For the text-containing cell, return its midpoint in (x, y) coordinate format. 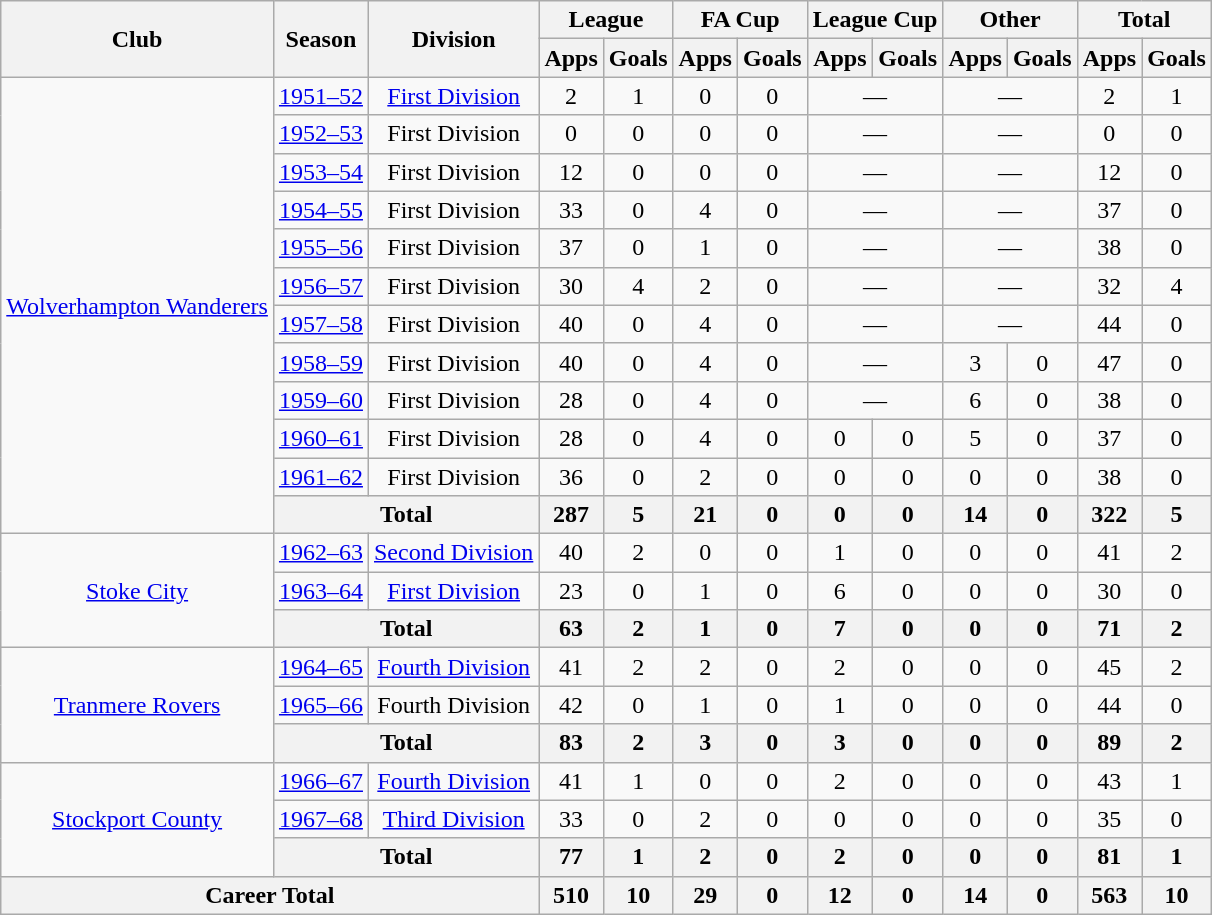
Stoke City (138, 591)
Career Total (270, 895)
287 (571, 515)
89 (1109, 743)
42 (571, 705)
32 (1109, 286)
1955–56 (320, 248)
7 (840, 629)
Stockport County (138, 819)
1962–63 (320, 553)
35 (1109, 819)
81 (1109, 857)
29 (705, 895)
1966–67 (320, 781)
23 (571, 591)
Club (138, 39)
Other (1010, 20)
63 (571, 629)
322 (1109, 515)
1953–54 (320, 172)
563 (1109, 895)
1959–60 (320, 400)
Third Division (453, 819)
1967–68 (320, 819)
1964–65 (320, 667)
1958–59 (320, 362)
1957–58 (320, 324)
1954–55 (320, 210)
Wolverhampton Wanderers (138, 306)
83 (571, 743)
Tranmere Rovers (138, 705)
510 (571, 895)
Second Division (453, 553)
1956–57 (320, 286)
1951–52 (320, 96)
47 (1109, 362)
21 (705, 515)
Division (453, 39)
1961–62 (320, 477)
Season (320, 39)
1952–53 (320, 134)
45 (1109, 667)
43 (1109, 781)
FA Cup (740, 20)
1963–64 (320, 591)
1960–61 (320, 438)
League Cup (875, 20)
League (606, 20)
1965–66 (320, 705)
77 (571, 857)
36 (571, 477)
71 (1109, 629)
